Find where the given text appears and provide that cell's center as [X, Y] coordinate. 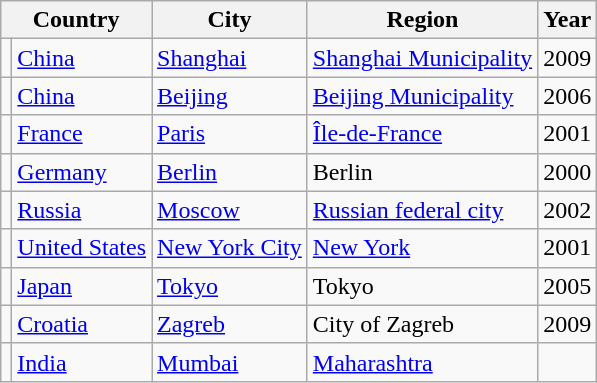
Croatia [82, 324]
2000 [568, 172]
Mumbai [230, 362]
Russian federal city [422, 210]
Shanghai [230, 58]
Year [568, 20]
Maharashtra [422, 362]
United States [82, 248]
Paris [230, 134]
Beijing Municipality [422, 96]
New York City [230, 248]
Germany [82, 172]
City of Zagreb [422, 324]
Region [422, 20]
Beijing [230, 96]
Russia [82, 210]
Shanghai Municipality [422, 58]
Country [76, 20]
2005 [568, 286]
Japan [82, 286]
City [230, 20]
India [82, 362]
2002 [568, 210]
New York [422, 248]
Zagreb [230, 324]
2006 [568, 96]
France [82, 134]
Moscow [230, 210]
Île-de-France [422, 134]
